Locate the cell with the specified text and output its (x, y) center coordinate. 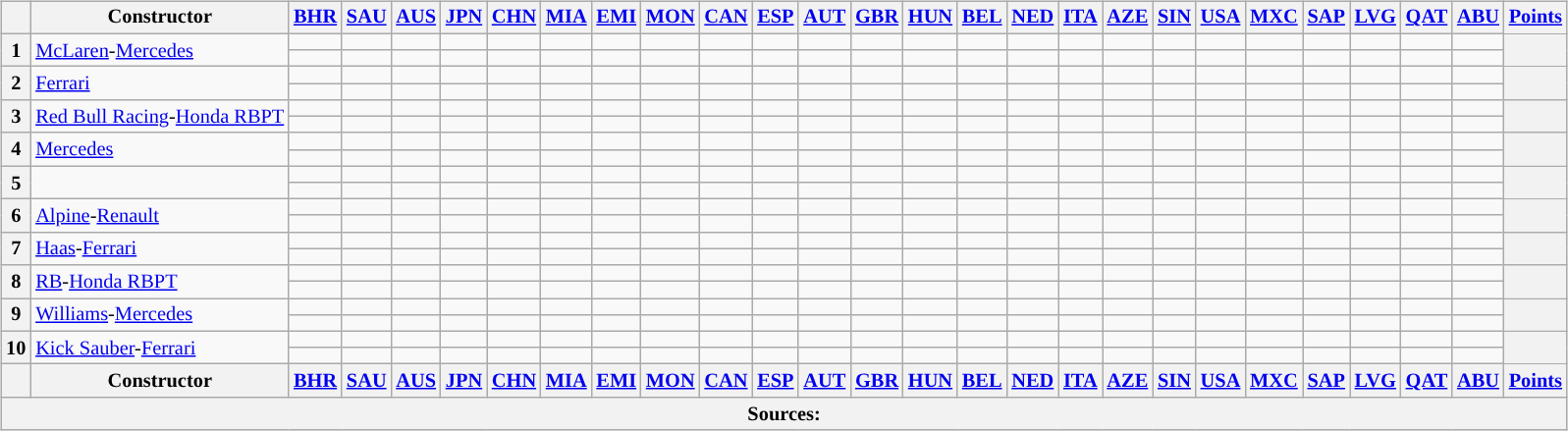
Alpine-Renault (159, 216)
8 (16, 282)
Ferrari (159, 83)
Kick Sauber-Ferrari (159, 348)
Haas-Ferrari (159, 248)
RB-Honda RBPT (159, 282)
7 (16, 248)
2 (16, 83)
Red Bull Racing-Honda RBPT (159, 117)
4 (16, 149)
3 (16, 117)
McLaren-Mercedes (159, 50)
9 (16, 315)
Sources: (784, 414)
Williams-Mercedes (159, 315)
1 (16, 50)
6 (16, 216)
10 (16, 348)
5 (16, 183)
Mercedes (159, 149)
